Detect which cell encompasses the target text, then output its (x, y) center coordinate. 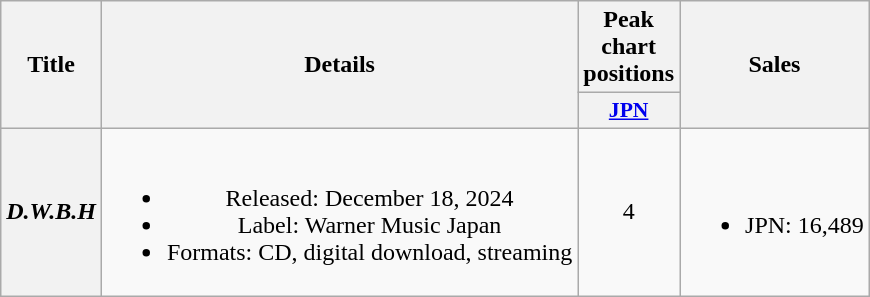
Peak chart positions (629, 47)
Released: December 18, 2024Label: Warner Music JapanFormats: CD, digital download, streaming (339, 212)
D.W.B.H (52, 212)
Details (339, 65)
JPN: 16,489 (775, 212)
4 (629, 212)
Title (52, 65)
JPN (629, 111)
Sales (775, 65)
